Scan for the cell matching the given text and deliver its (X, Y) coordinate at center. 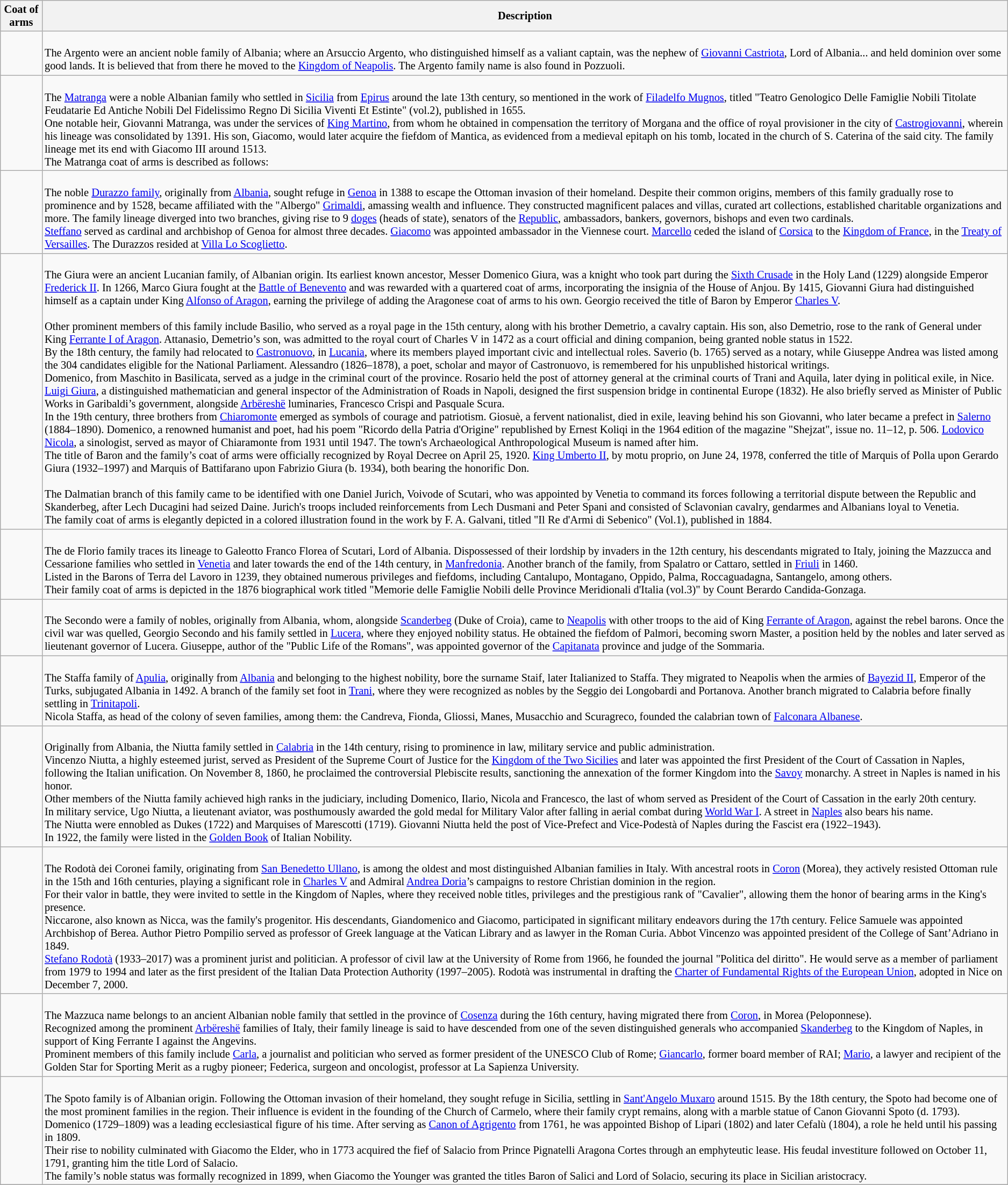
Coat of arms (22, 16)
Description (525, 16)
